Find where the given text appears and provide that cell's center as [X, Y] coordinate. 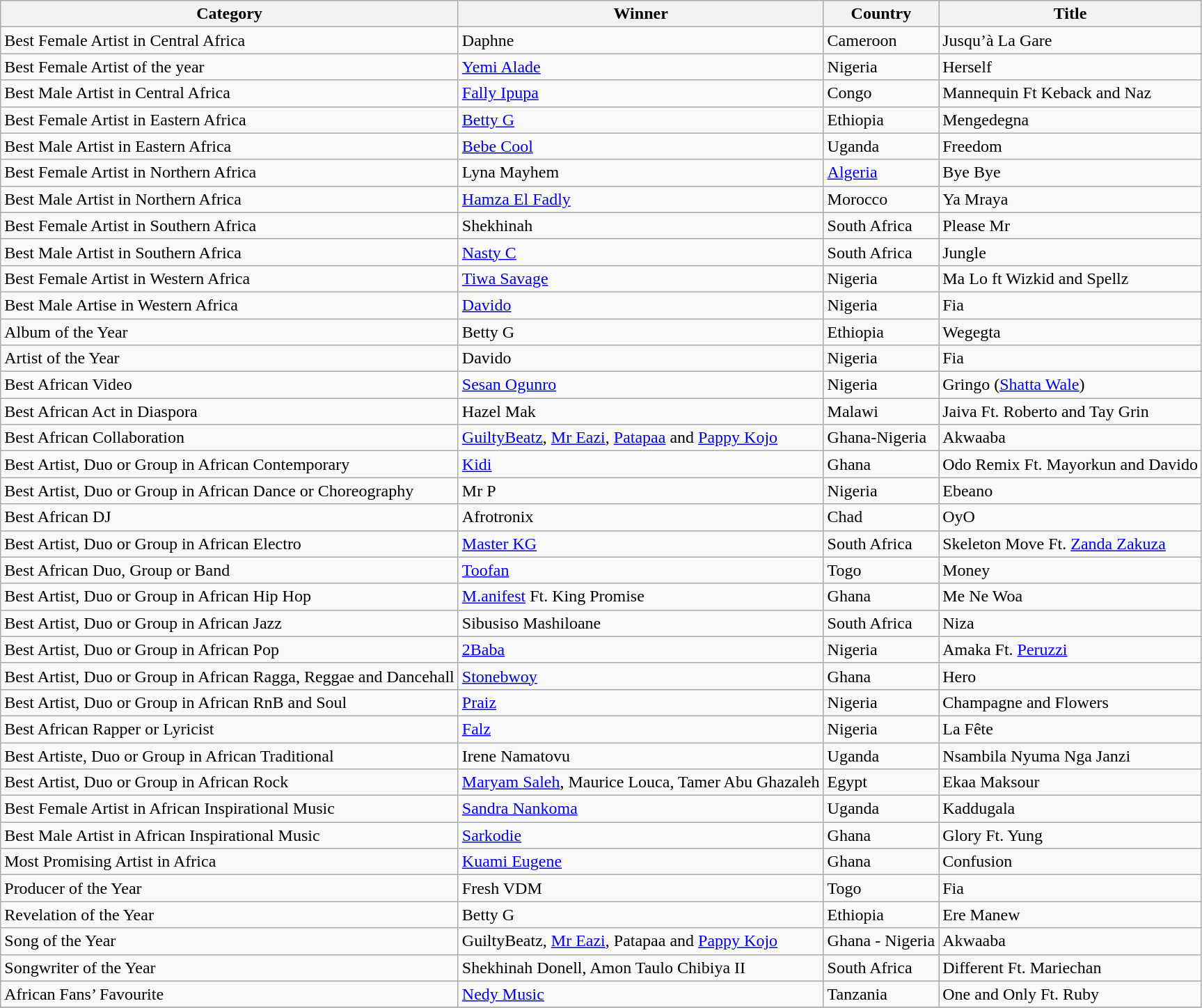
Algeria [881, 173]
Best Female Artist of the year [230, 67]
Bebe Cool [640, 146]
La Fête [1070, 729]
Jusqu’à La Gare [1070, 40]
Album of the Year [230, 332]
Amaka Ft. Peruzzi [1070, 649]
Producer of the Year [230, 888]
Sibusiso Mashiloane [640, 623]
Best Male Artist in Central Africa [230, 93]
Hazel Mak [640, 411]
Best Artist, Duo or Group in African Rock [230, 782]
Best Female Artist in Southern Africa [230, 226]
Kuami Eugene [640, 862]
Best African Collaboration [230, 438]
Jaiva Ft. Roberto and Tay Grin [1070, 411]
Songwriter of the Year [230, 968]
Winner [640, 14]
Egypt [881, 782]
Tanzania [881, 994]
Best Male Artist in Eastern Africa [230, 146]
Best Female Artist in Western Africa [230, 278]
Ghana - Nigeria [881, 941]
Shekhinah [640, 226]
Ekaa Maksour [1070, 782]
Glory Ft. Yung [1070, 835]
Best African Video [230, 385]
Praiz [640, 702]
Chad [881, 517]
Best Male Artise in Western Africa [230, 305]
Sarkodie [640, 835]
Freedom [1070, 146]
Falz [640, 729]
Hamza El Fadly [640, 199]
Most Promising Artist in Africa [230, 862]
Confusion [1070, 862]
Best Artist, Duo or Group in African Dance or Choreography [230, 491]
Best Male Artist in African Inspirational Music [230, 835]
Wegegta [1070, 332]
Cameroon [881, 40]
Ere Manew [1070, 915]
Jungle [1070, 252]
Best Artist, Duo or Group in African Hip Hop [230, 597]
Revelation of the Year [230, 915]
Fally Ipupa [640, 93]
Please Mr [1070, 226]
Mengedegna [1070, 120]
Kidi [640, 464]
African Fans’ Favourite [230, 994]
Niza [1070, 623]
Ya Mraya [1070, 199]
Ebeano [1070, 491]
Irene Namatovu [640, 755]
Best Artist, Duo or Group in African Contemporary [230, 464]
M.anifest Ft. King Promise [640, 597]
Best African Rapper or Lyricist [230, 729]
Nasty C [640, 252]
One and Only Ft. Ruby [1070, 994]
Maryam Saleh, Maurice Louca, Tamer Abu Ghazaleh [640, 782]
Me Ne Woa [1070, 597]
Kaddugala [1070, 809]
Daphne [640, 40]
Malawi [881, 411]
Mr P [640, 491]
Mannequin Ft Keback and Naz [1070, 93]
Ma Lo ft Wizkid and Spellz [1070, 278]
Nedy Music [640, 994]
Champagne and Flowers [1070, 702]
Different Ft. Mariechan [1070, 968]
Best Male Artist in Northern Africa [230, 199]
Shekhinah Donell, Amon Taulo Chibiya II [640, 968]
Best Male Artist in Southern Africa [230, 252]
Sandra Nankoma [640, 809]
Best Artist, Duo or Group in African Electro [230, 544]
Morocco [881, 199]
Best Female Artist in Central Africa [230, 40]
Best African DJ [230, 517]
Best African Act in Diaspora [230, 411]
Best African Duo, Group or Band [230, 570]
Best Artist, Duo or Group in African Jazz [230, 623]
Gringo (Shatta Wale) [1070, 385]
Bye Bye [1070, 173]
Best Artist, Duo or Group in African Ragga, Reggae and Dancehall [230, 676]
Best Female Artist in African Inspirational Music [230, 809]
Herself [1070, 67]
Congo [881, 93]
Lyna Mayhem [640, 173]
Hero [1070, 676]
Fresh VDM [640, 888]
Best Artist, Duo or Group in African Pop [230, 649]
Master KG [640, 544]
Yemi Alade [640, 67]
Afrotronix [640, 517]
Best Artiste, Duo or Group in African Traditional [230, 755]
Sesan Ogunro [640, 385]
2Baba [640, 649]
Nsambila Nyuma Nga Janzi [1070, 755]
Title [1070, 14]
Odo Remix Ft. Mayorkun and Davido [1070, 464]
Stonebwoy [640, 676]
Artist of the Year [230, 359]
Song of the Year [230, 941]
Ghana-Nigeria [881, 438]
OyO [1070, 517]
Country [881, 14]
Best Female Artist in Northern Africa [230, 173]
Tiwa Savage [640, 278]
Best Artist, Duo or Group in African RnB and Soul [230, 702]
Toofan [640, 570]
Best Female Artist in Eastern Africa [230, 120]
Skeleton Move Ft. Zanda Zakuza [1070, 544]
Money [1070, 570]
Category [230, 14]
